Identify which cell holds the provided text, then report its [X, Y] central coordinate. 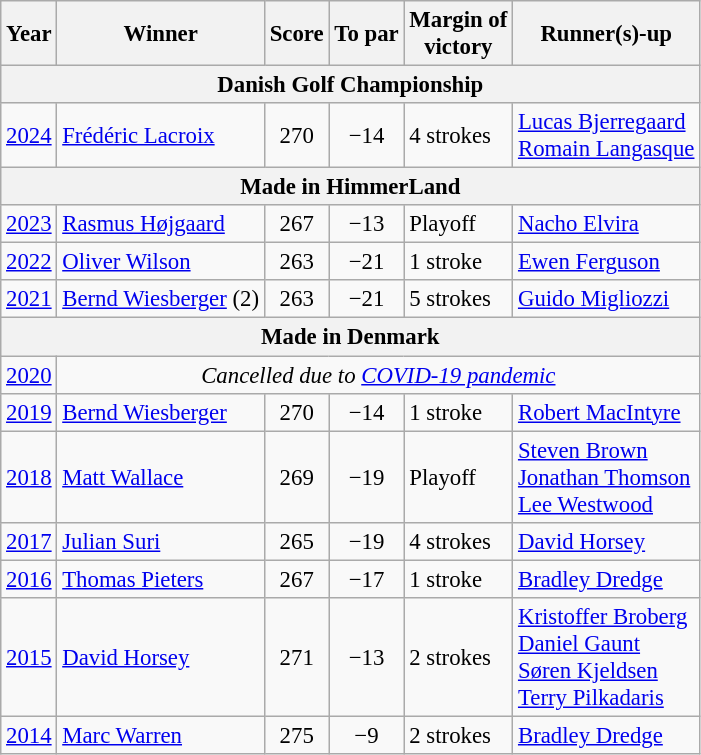
2020 [29, 375]
269 [296, 477]
Kristoffer Broberg Daniel Gaunt Søren Kjeldsen Terry Pilkadaris [606, 658]
Made in Denmark [350, 337]
Matt Wallace [160, 477]
Score [296, 34]
Guido Migliozzi [606, 299]
2015 [29, 658]
Thomas Pieters [160, 579]
Oliver Wilson [160, 262]
Bernd Wiesberger (2) [160, 299]
2022 [29, 262]
265 [296, 541]
Nacho Elvira [606, 224]
2016 [29, 579]
To par [366, 34]
Julian Suri [160, 541]
Danish Golf Championship [350, 85]
Ewen Ferguson [606, 262]
Rasmus Højgaard [160, 224]
2014 [29, 735]
Winner [160, 34]
5 strokes [458, 299]
Frédéric Lacroix [160, 136]
Runner(s)-up [606, 34]
275 [296, 735]
2024 [29, 136]
2017 [29, 541]
Made in HimmerLand [350, 187]
Robert MacIntyre [606, 412]
Marc Warren [160, 735]
2021 [29, 299]
Margin ofvictory [458, 34]
Year [29, 34]
2019 [29, 412]
2023 [29, 224]
271 [296, 658]
Steven Brown Jonathan Thomson Lee Westwood [606, 477]
−9 [366, 735]
Cancelled due to COVID-19 pandemic [378, 375]
2018 [29, 477]
Bernd Wiesberger [160, 412]
Lucas Bjerregaard Romain Langasque [606, 136]
−17 [366, 579]
